Identify which cell holds the provided text, then report its [x, y] central coordinate. 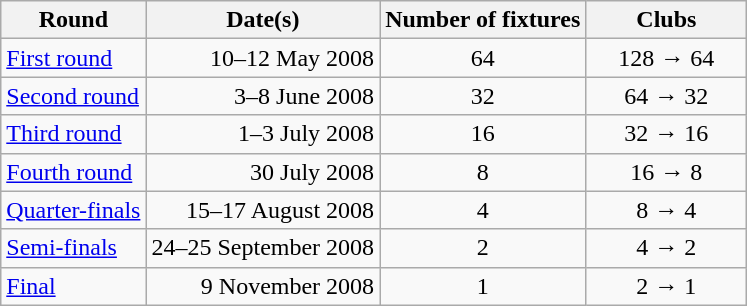
1 [483, 286]
Final [74, 286]
Semi-finals [74, 248]
8 → 4 [666, 210]
24–25 September 2008 [263, 248]
1–3 July 2008 [263, 134]
16 [483, 134]
32 [483, 96]
4 → 2 [666, 248]
10–12 May 2008 [263, 58]
3–8 June 2008 [263, 96]
128 → 64 [666, 58]
Quarter-finals [74, 210]
64 [483, 58]
Round [74, 20]
Clubs [666, 20]
2 [483, 248]
Second round [74, 96]
Number of fixtures [483, 20]
Fourth round [74, 172]
8 [483, 172]
64 → 32 [666, 96]
30 July 2008 [263, 172]
15–17 August 2008 [263, 210]
16 → 8 [666, 172]
2 → 1 [666, 286]
9 November 2008 [263, 286]
32 → 16 [666, 134]
First round [74, 58]
Date(s) [263, 20]
4 [483, 210]
Third round [74, 134]
